For the text-containing cell, return its midpoint in (X, Y) coordinate format. 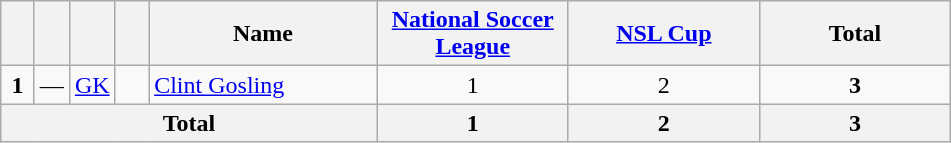
Clint Gosling (264, 85)
Name (264, 34)
GK (92, 85)
National Soccer League (472, 34)
— (52, 85)
NSL Cup (664, 34)
